Detect which cell encompasses the target text, then output its (x, y) center coordinate. 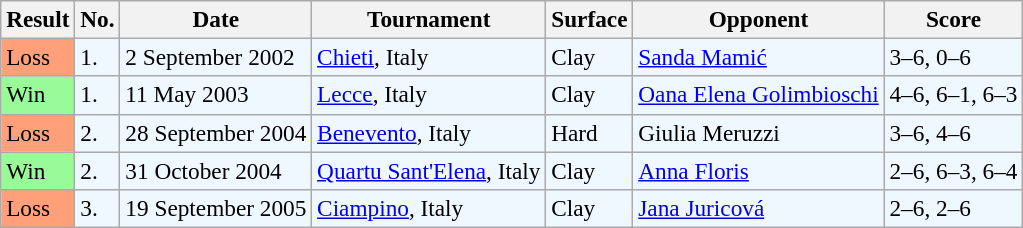
11 May 2003 (216, 95)
Oana Elena Golimbioschi (758, 95)
31 October 2004 (216, 170)
Anna Floris (758, 170)
Hard (590, 133)
4–6, 6–1, 6–3 (954, 95)
2–6, 2–6 (954, 208)
Ciampino, Italy (429, 208)
3. (98, 208)
Chieti, Italy (429, 57)
Lecce, Italy (429, 95)
Opponent (758, 19)
Surface (590, 19)
28 September 2004 (216, 133)
Quartu Sant'Elena, Italy (429, 170)
Date (216, 19)
2 September 2002 (216, 57)
Jana Juricová (758, 208)
2–6, 6–3, 6–4 (954, 170)
3–6, 0–6 (954, 57)
Tournament (429, 19)
3–6, 4–6 (954, 133)
Score (954, 19)
Giulia Meruzzi (758, 133)
19 September 2005 (216, 208)
Result (38, 19)
Sanda Mamić (758, 57)
No. (98, 19)
Benevento, Italy (429, 133)
